Find where the given text appears and provide that cell's center as [x, y] coordinate. 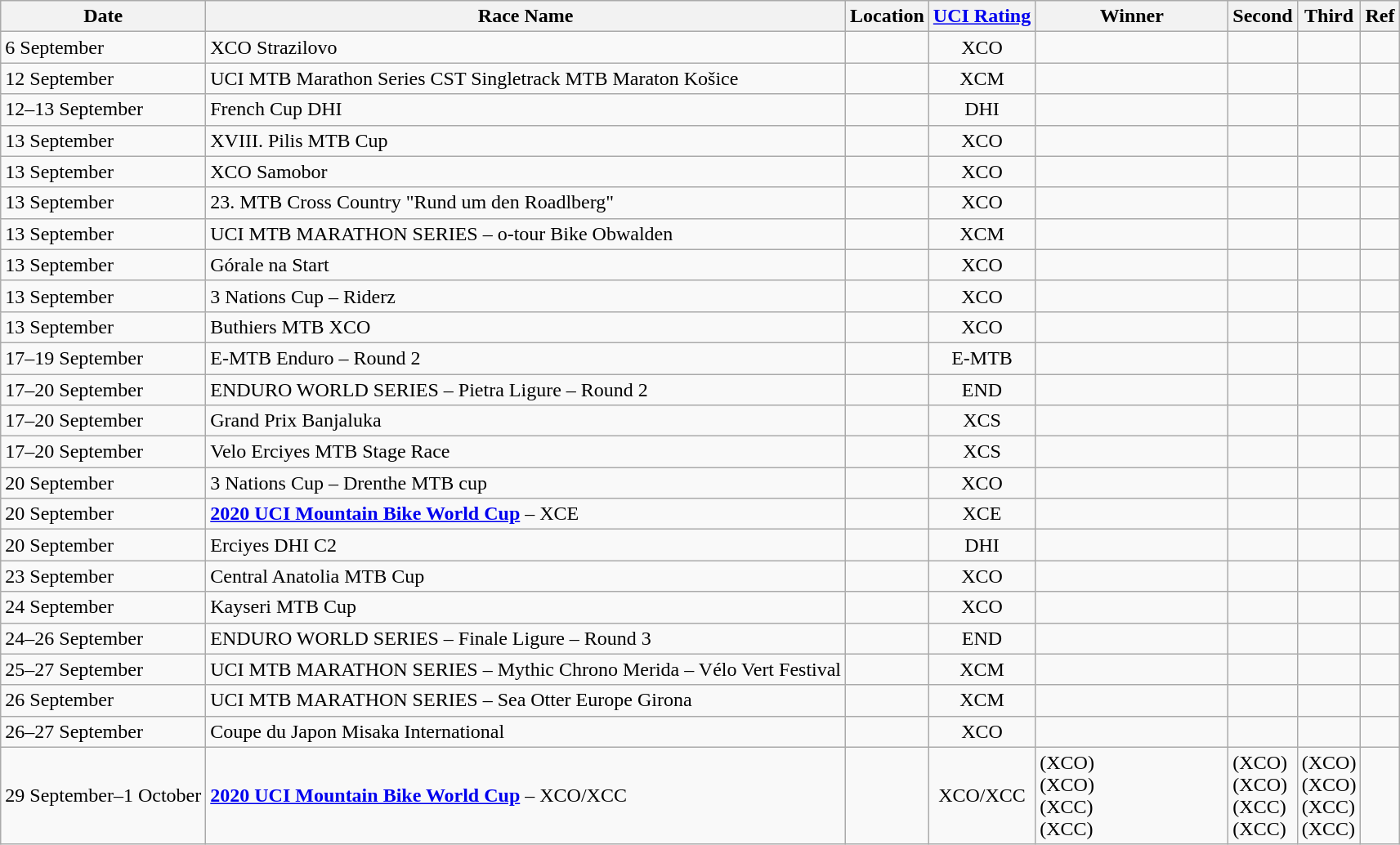
Grand Prix Banjaluka [526, 421]
6 September [103, 47]
Erciyes DHI C2 [526, 545]
XCE [982, 514]
Date [103, 16]
12–13 September [103, 110]
Third [1329, 16]
3 Nations Cup – Riderz [526, 296]
XVIII. Pilis MTB Cup [526, 141]
29 September–1 October [103, 796]
24–26 September [103, 638]
Górale na Start [526, 265]
3 Nations Cup – Drenthe MTB cup [526, 483]
26 September [103, 700]
12 September [103, 78]
2020 UCI Mountain Bike World Cup – XCO/XCC [526, 796]
XCO Samobor [526, 172]
25–27 September [103, 669]
E-MTB Enduro – Round 2 [526, 358]
Second [1263, 16]
Location [888, 16]
Velo Erciyes MTB Stage Race [526, 452]
26–27 September [103, 731]
UCI MTB MARATHON SERIES – o-tour Bike Obwalden [526, 234]
ENDURO WORLD SERIES – Pietra Ligure – Round 2 [526, 390]
UCI MTB MARATHON SERIES – Sea Otter Europe Girona [526, 700]
23. MTB Cross Country "Rund um den Roadlberg" [526, 203]
Buthiers MTB XCO [526, 327]
Winner [1132, 16]
XCO/XCC [982, 796]
Kayseri MTB Cup [526, 607]
XCO Strazilovo [526, 47]
23 September [103, 576]
24 September [103, 607]
French Cup DHI [526, 110]
Central Anatolia MTB Cup [526, 576]
E-MTB [982, 358]
2020 UCI Mountain Bike World Cup – XCE [526, 514]
Coupe du Japon Misaka International [526, 731]
UCI MTB MARATHON SERIES – Mythic Chrono Merida – Vélo Vert Festival [526, 669]
Ref [1380, 16]
UCI MTB Marathon Series CST Singletrack MTB Maraton Košice [526, 78]
17–19 September [103, 358]
UCI Rating [982, 16]
ENDURO WORLD SERIES – Finale Ligure – Round 3 [526, 638]
Race Name [526, 16]
